Provide the (x, y) coordinate of the cell's center where the given text is located.  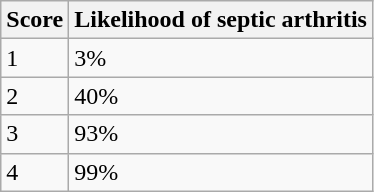
Likelihood of septic arthritis (221, 20)
93% (221, 134)
2 (35, 96)
40% (221, 96)
Score (35, 20)
99% (221, 172)
1 (35, 58)
4 (35, 172)
3% (221, 58)
3 (35, 134)
